Return the [X, Y] coordinate for the center point of the cell that contains the specified text.  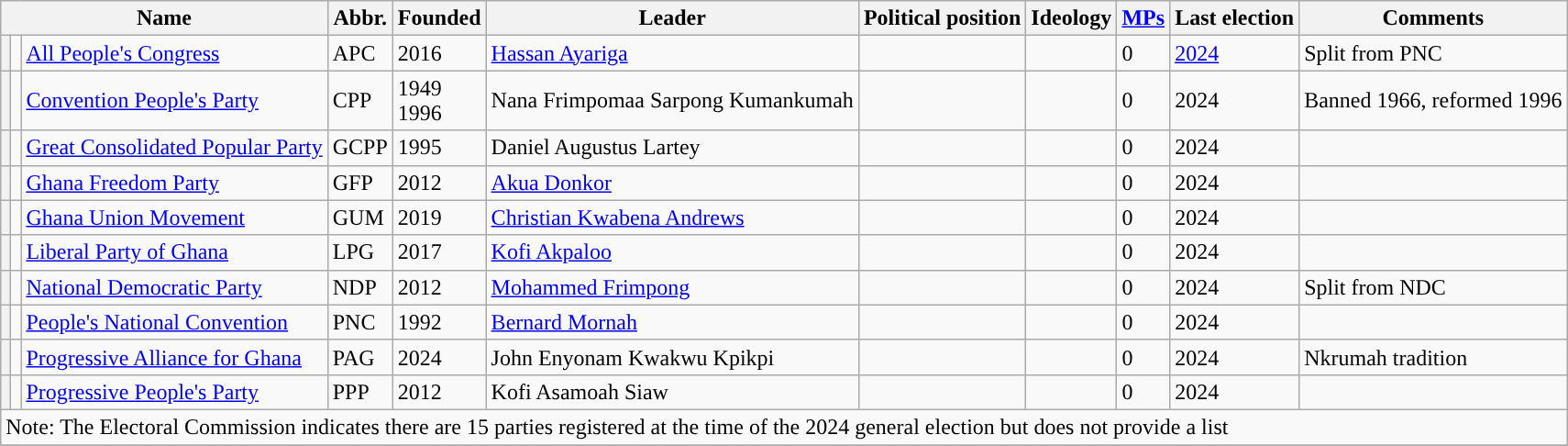
MPs [1143, 18]
2017 [439, 252]
Hassan Ayariga [672, 53]
Mohammed Frimpong [672, 287]
19491996 [439, 101]
Last election [1234, 18]
National Democratic Party [174, 287]
GUM [359, 217]
People's National Convention [174, 322]
Name [164, 18]
Bernard Mornah [672, 322]
Banned 1966, reformed 1996 [1433, 101]
Political position [942, 18]
Convention People's Party [174, 101]
Ghana Union Movement [174, 217]
All People's Congress [174, 53]
Ghana Freedom Party [174, 183]
PNC [359, 322]
Daniel Augustus Lartey [672, 148]
Kofi Asamoah Siaw [672, 392]
Founded [439, 18]
2016 [439, 53]
Akua Donkor [672, 183]
GCPP [359, 148]
Christian Kwabena Andrews [672, 217]
Leader [672, 18]
Great Consolidated Popular Party [174, 148]
GFP [359, 183]
Progressive Alliance for Ghana [174, 357]
APC [359, 53]
PAG [359, 357]
Split from NDC [1433, 287]
CPP [359, 101]
Nkrumah tradition [1433, 357]
2019 [439, 217]
Note: The Electoral Commission indicates there are 15 parties registered at the time of the 2024 general election but does not provide a list [784, 427]
Abbr. [359, 18]
1995 [439, 148]
Kofi Akpaloo [672, 252]
Ideology [1071, 18]
Progressive People's Party [174, 392]
Liberal Party of Ghana [174, 252]
John Enyonam Kwakwu Kpikpi [672, 357]
1992 [439, 322]
NDP [359, 287]
Comments [1433, 18]
LPG [359, 252]
Split from PNC [1433, 53]
PPP [359, 392]
Nana Frimpomaa Sarpong Kumankumah [672, 101]
